Capture the cell that displays the provided text and extract its [x, y] central coordinate. 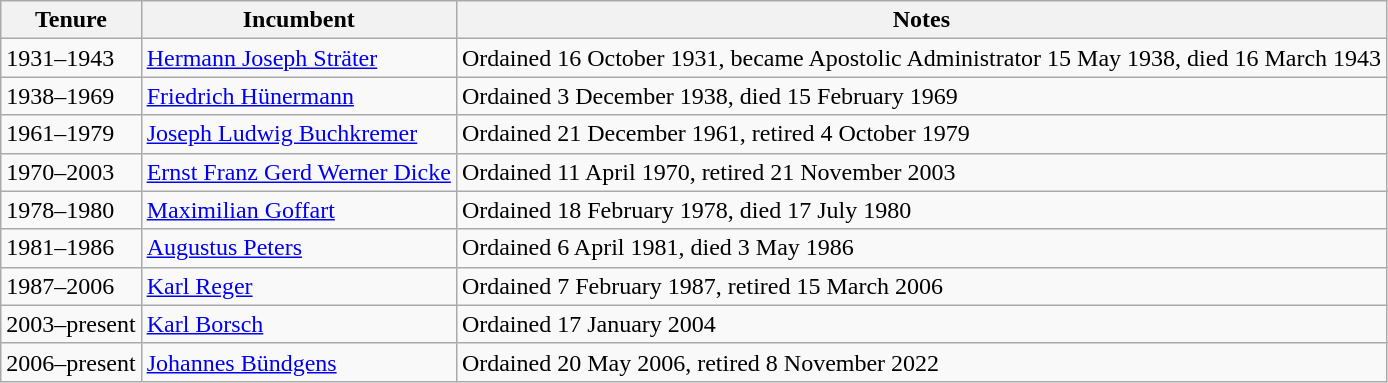
Ernst Franz Gerd Werner Dicke [298, 172]
Maximilian Goffart [298, 210]
1938–1969 [71, 96]
Ordained 21 December 1961, retired 4 October 1979 [921, 134]
Ordained 7 February 1987, retired 15 March 2006 [921, 286]
1970–2003 [71, 172]
Ordained 11 April 1970, retired 21 November 2003 [921, 172]
Ordained 18 February 1978, died 17 July 1980 [921, 210]
Tenure [71, 20]
1961–1979 [71, 134]
2006–present [71, 362]
1981–1986 [71, 248]
Ordained 20 May 2006, retired 8 November 2022 [921, 362]
Friedrich Hünermann [298, 96]
Augustus Peters [298, 248]
2003–present [71, 324]
1978–1980 [71, 210]
Ordained 17 January 2004 [921, 324]
Joseph Ludwig Buchkremer [298, 134]
Karl Reger [298, 286]
Notes [921, 20]
Johannes Bündgens [298, 362]
Ordained 3 December 1938, died 15 February 1969 [921, 96]
Hermann Joseph Sträter [298, 58]
Karl Borsch [298, 324]
Ordained 6 April 1981, died 3 May 1986 [921, 248]
1987–2006 [71, 286]
1931–1943 [71, 58]
Ordained 16 October 1931, became Apostolic Administrator 15 May 1938, died 16 March 1943 [921, 58]
Incumbent [298, 20]
